Detect which cell encompasses the target text, then output its [x, y] center coordinate. 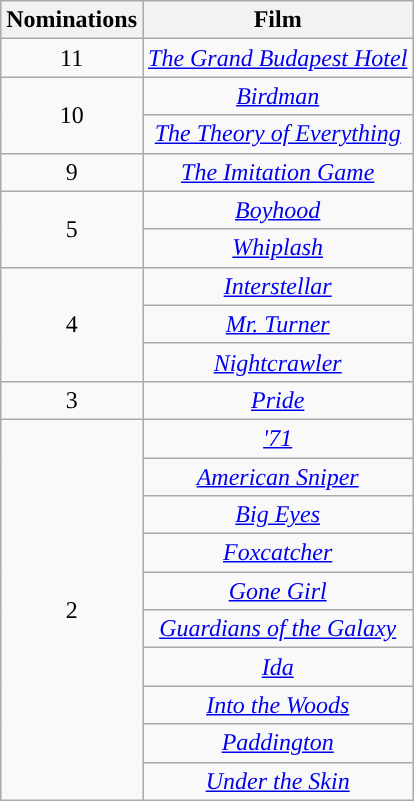
Nominations [72, 20]
Whiplash [277, 248]
Film [277, 20]
Guardians of the Galaxy [277, 629]
American Sniper [277, 477]
Gone Girl [277, 591]
2 [72, 610]
9 [72, 172]
Nightcrawler [277, 362]
Ida [277, 667]
Mr. Turner [277, 324]
Foxcatcher [277, 553]
Boyhood [277, 210]
The Imitation Game [277, 172]
Under the Skin [277, 781]
10 [72, 115]
Birdman [277, 96]
The Theory of Everything [277, 134]
4 [72, 324]
Big Eyes [277, 515]
5 [72, 229]
Interstellar [277, 286]
Pride [277, 400]
'71 [277, 438]
Paddington [277, 743]
The Grand Budapest Hotel [277, 58]
Into the Woods [277, 705]
11 [72, 58]
3 [72, 400]
